Pinpoint the cell where the given text exists, returning its (x, y) midpoint coordinate. 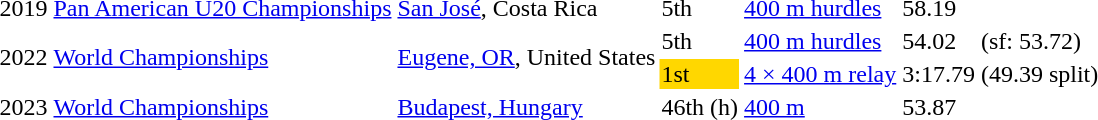
Eugene, OR, United States (526, 58)
400 m hurdles (820, 41)
5th (700, 41)
World Championships (222, 58)
3:17.79 (939, 74)
4 × 400 m relay (820, 74)
54.02 (939, 41)
1st (700, 74)
